Pinpoint the cell where the given text exists, returning its (X, Y) midpoint coordinate. 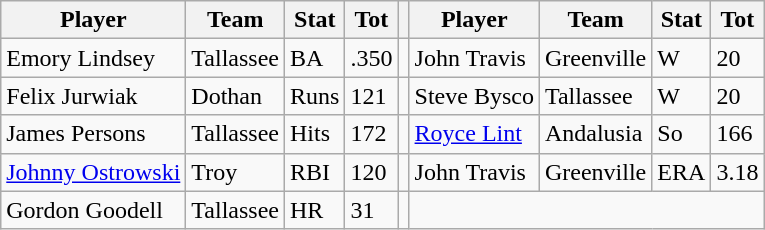
Dothan (236, 96)
RBI (315, 172)
So (682, 134)
166 (738, 134)
James Persons (94, 134)
BA (315, 58)
121 (372, 96)
3.18 (738, 172)
Johnny Ostrowski (94, 172)
Felix Jurwiak (94, 96)
31 (372, 210)
Emory Lindsey (94, 58)
Steve Bysco (474, 96)
Royce Lint (474, 134)
Hits (315, 134)
Troy (236, 172)
Runs (315, 96)
120 (372, 172)
ERA (682, 172)
HR (315, 210)
Andalusia (595, 134)
Gordon Goodell (94, 210)
.350 (372, 58)
172 (372, 134)
